Find where the given text appears and provide that cell's center as [x, y] coordinate. 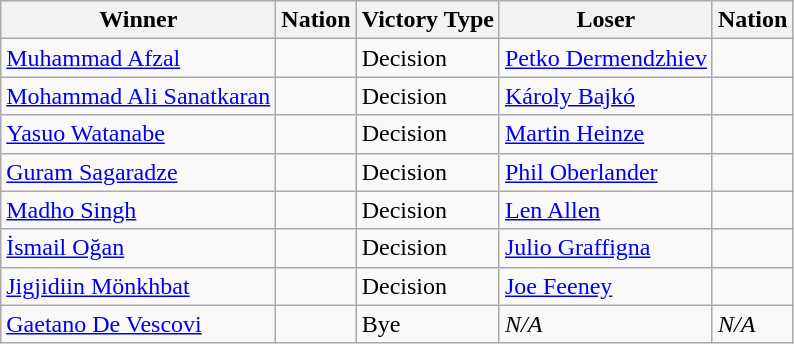
Mohammad Ali Sanatkaran [138, 96]
Bye [428, 324]
Yasuo Watanabe [138, 134]
Victory Type [428, 20]
Julio Graffigna [606, 248]
Loser [606, 20]
Gaetano De Vescovi [138, 324]
Phil Oberlander [606, 172]
Madho Singh [138, 210]
Len Allen [606, 210]
Martin Heinze [606, 134]
Winner [138, 20]
Muhammad Afzal [138, 58]
Joe Feeney [606, 286]
Károly Bajkó [606, 96]
Guram Sagaradze [138, 172]
İsmail Oğan [138, 248]
Petko Dermendzhiev [606, 58]
Jigjidiin Mönkhbat [138, 286]
